Locate the cell with the specified text and output its (x, y) center coordinate. 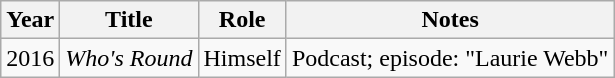
Role (242, 20)
Title (129, 20)
Notes (450, 20)
Himself (242, 58)
Year (30, 20)
2016 (30, 58)
Who's Round (129, 58)
Podcast; episode: "Laurie Webb" (450, 58)
